Output the [X, Y] coordinate of the center of the cell containing the given text.  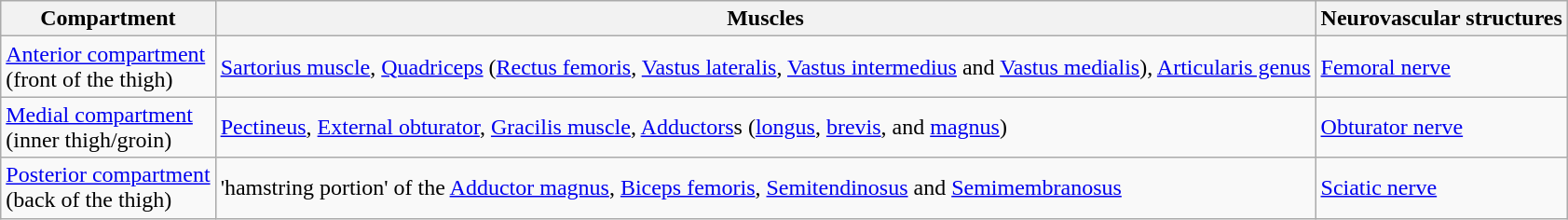
Medial compartment(inner thigh/groin) [108, 127]
Pectineus, External obturator, Gracilis muscle, Adductorss (longus, brevis, and magnus) [766, 127]
'hamstring portion' of the Adductor magnus, Biceps femoris, Semitendinosus and Semimembranosus [766, 188]
Anterior compartment(front of the thigh) [108, 67]
Compartment [108, 19]
Neurovascular structures [1441, 19]
Obturator nerve [1441, 127]
Sciatic nerve [1441, 188]
Posterior compartment(back of the thigh) [108, 188]
Femoral nerve [1441, 67]
Muscles [766, 19]
Sartorius muscle, Quadriceps (Rectus femoris, Vastus lateralis, Vastus intermedius and Vastus medialis), Articularis genus [766, 67]
